Scan for the cell matching the given text and deliver its [X, Y] coordinate at center. 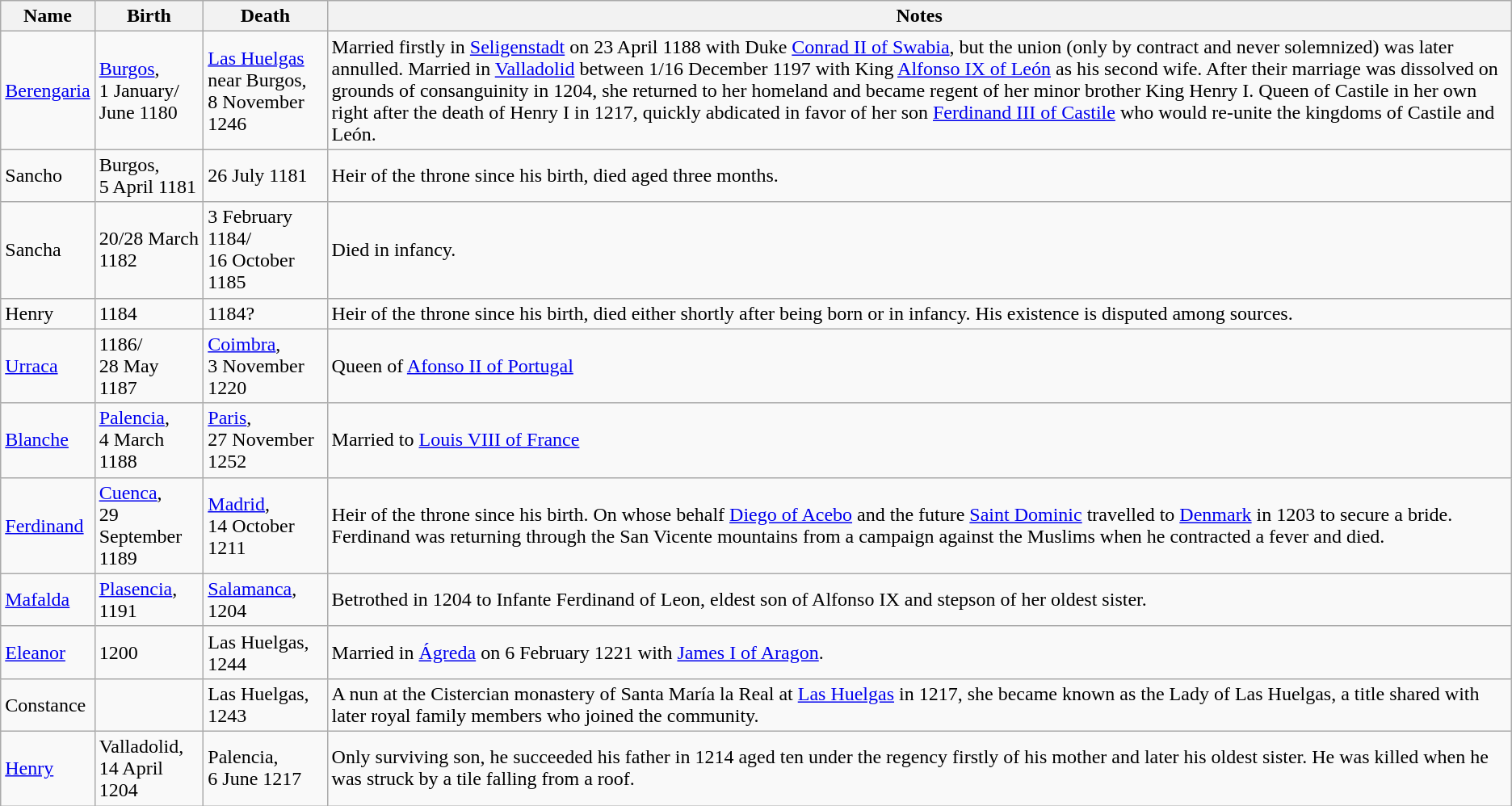
1186/28 May 1187 [149, 366]
Las Huelgas near Burgos, 8 November 1246 [265, 90]
Heir of the throne since his birth, died either shortly after being born or in infancy. His existence is disputed among sources. [919, 313]
Notes [919, 16]
Married to Louis VIII of France [919, 440]
Married in Ágreda on 6 February 1221 with James I of Aragon. [919, 653]
Queen of Afonso II of Portugal [919, 366]
Death [265, 16]
26 July 1181 [265, 176]
1184? [265, 313]
Urraca [48, 366]
Heir of the throne since his birth, died aged three months. [919, 176]
Las Huelgas, 1244 [265, 653]
Sancha [48, 250]
Madrid, 14 October 1211 [265, 525]
Las Huelgas, 1243 [265, 704]
Cuenca, 29 September 1189 [149, 525]
Palencia, 6 June 1217 [265, 768]
Burgos, 1 January/June 1180 [149, 90]
Blanche [48, 440]
Plasencia, 1191 [149, 599]
Ferdinand [48, 525]
Eleanor [48, 653]
Died in infancy. [919, 250]
Palencia, 4 March 1188 [149, 440]
Burgos, 5 April 1181 [149, 176]
1184 [149, 313]
Salamanca, 1204 [265, 599]
Berengaria [48, 90]
Coimbra, 3 November 1220 [265, 366]
Betrothed in 1204 to Infante Ferdinand of Leon, eldest son of Alfonso IX and stepson of her oldest sister. [919, 599]
Sancho [48, 176]
3 February 1184/16 October 1185 [265, 250]
1200 [149, 653]
Birth [149, 16]
Paris, 27 November 1252 [265, 440]
Name [48, 16]
Valladolid, 14 April 1204 [149, 768]
Mafalda [48, 599]
20/28 March 1182 [149, 250]
Constance [48, 704]
